Provide the [X, Y] coordinate of the cell's center where the given text is located.  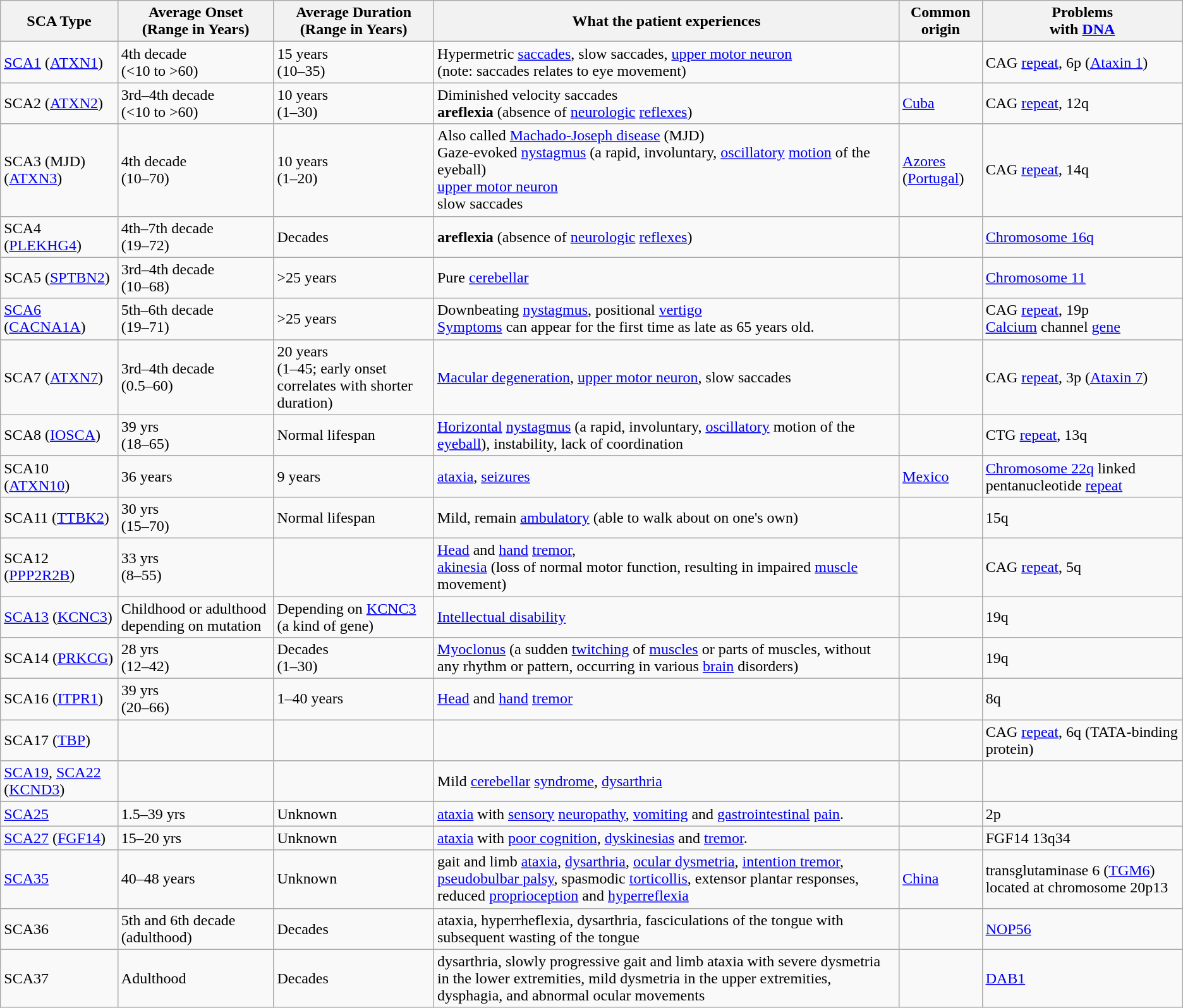
NOP56 [1082, 929]
SCA Type [59, 21]
5th–6th decade(19–71) [196, 319]
SCA2 (ATXN2) [59, 104]
SCA16 (ITPR1) [59, 699]
SCA6 (CACNA1A) [59, 319]
CAG repeat, 19pCalcium channel gene [1082, 319]
Chromosome 11 [1082, 278]
SCA36 [59, 929]
SCA5 (SPTBN2) [59, 278]
3rd–4th decade(<10 to >60) [196, 104]
1–40 years [354, 699]
Problemswith DNA [1082, 21]
SCA11 (TTBK2) [59, 517]
areflexia (absence of neurologic reflexes) [666, 236]
1.5–39 yrs [196, 814]
ataxia, seizures [666, 477]
SCA13 (KCNC3) [59, 617]
DAB1 [1082, 978]
Mexico [941, 477]
Pure cerebellar [666, 278]
Average Onset(Range in Years) [196, 21]
SCA8 (IOSCA) [59, 435]
10 years(1–30) [354, 104]
SCA3 (MJD) (ATXN3) [59, 170]
2p [1082, 814]
Childhood or adulthood depending on mutation [196, 617]
SCA14 (PRKCG) [59, 659]
Depending on KCNC3 (a kind of gene) [354, 617]
transglutaminase 6 (TGM6) located at chromosome 20p13 [1082, 879]
ataxia with poor cognition, dyskinesias and tremor. [666, 838]
4th–7th decade(19–72) [196, 236]
9 years [354, 477]
4th decade(10–70) [196, 170]
Mild cerebellar syndrome, dysarthria [666, 781]
FGF14 13q34 [1082, 838]
Macular degeneration, upper motor neuron, slow saccades [666, 377]
SCA35 [59, 879]
36 years [196, 477]
Average Duration(Range in Years) [354, 21]
Common origin [941, 21]
SCA27 (FGF14) [59, 838]
SCA12 (PPP2R2B) [59, 567]
SCA17 (TBP) [59, 741]
Horizontal nystagmus (a rapid, involuntary, oscillatory motion of the eyeball), instability, lack of coordination [666, 435]
What the patient experiences [666, 21]
SCA19, SCA22 (KCND3) [59, 781]
Adulthood [196, 978]
Azores(Portugal) [941, 170]
Intellectual disability [666, 617]
15–20 yrs [196, 838]
China [941, 879]
39 yrs(18–65) [196, 435]
Chromosome 22q linkedpentanucleotide repeat [1082, 477]
CAG repeat, 12q [1082, 104]
SCA25 [59, 814]
8q [1082, 699]
28 yrs(12–42) [196, 659]
4th decade(<10 to >60) [196, 62]
SCA37 [59, 978]
20 years(1–45; early onset correlates with shorter duration) [354, 377]
15 years(10–35) [354, 62]
Hypermetric saccades, slow saccades, upper motor neuron(note: saccades relates to eye movement) [666, 62]
30 yrs(15–70) [196, 517]
SCA10 (ATXN10) [59, 477]
SCA4 (PLEKHG4) [59, 236]
3rd–4th decade(0.5–60) [196, 377]
15q [1082, 517]
10 years(1–20) [354, 170]
40–48 years [196, 879]
Diminished velocity saccadesareflexia (absence of neurologic reflexes) [666, 104]
Mild, remain ambulatory (able to walk about on one's own) [666, 517]
Head and hand tremor,akinesia (loss of normal motor function, resulting in impaired muscle movement) [666, 567]
ataxia with sensory neuropathy, vomiting and gastrointestinal pain. [666, 814]
CAG repeat, 3p (Ataxin 7) [1082, 377]
39 yrs(20–66) [196, 699]
CAG repeat, 5q [1082, 567]
Head and hand tremor [666, 699]
CAG repeat, 14q [1082, 170]
SCA1 (ATXN1) [59, 62]
Chromosome 16q [1082, 236]
Cuba [941, 104]
CTG repeat, 13q [1082, 435]
3rd–4th decade(10–68) [196, 278]
ataxia, hyperrheflexia, dysarthria, fasciculations of the tongue with subsequent wasting of the tongue [666, 929]
SCA7 (ATXN7) [59, 377]
33 yrs(8–55) [196, 567]
Decades(1–30) [354, 659]
Downbeating nystagmus, positional vertigoSymptoms can appear for the first time as late as 65 years old. [666, 319]
CAG repeat, 6p (Ataxin 1) [1082, 62]
CAG repeat, 6q (TATA-binding protein) [1082, 741]
5th and 6th decade (adulthood) [196, 929]
Myoclonus (a sudden twitching of muscles or parts of muscles, without any rhythm or pattern, occurring in various brain disorders) [666, 659]
